Determine the (X, Y) coordinate at the center of the cell enclosing the given text.  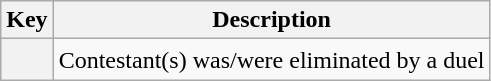
Description (272, 20)
Key (27, 20)
Contestant(s) was/were eliminated by a duel (272, 60)
